Pinpoint the cell where the given text exists, returning its [x, y] midpoint coordinate. 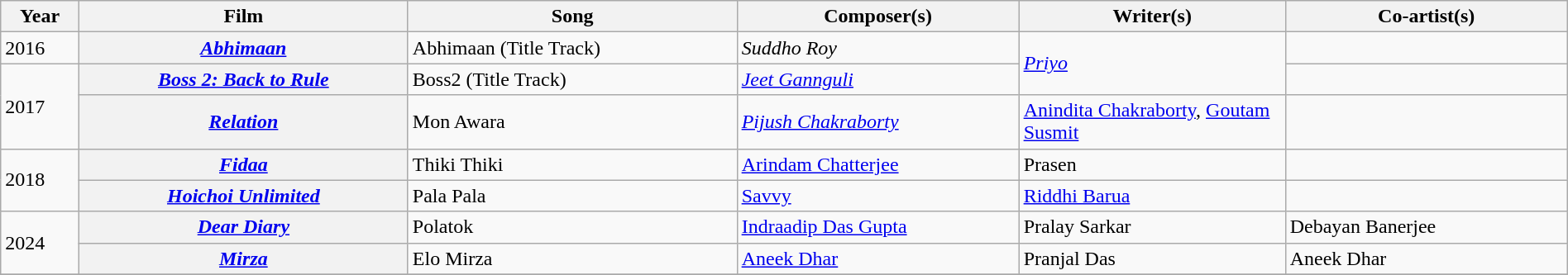
Prasen [1152, 164]
2016 [40, 48]
Savvy [878, 196]
Boss 2: Back to Rule [243, 79]
Debayan Banerjee [1426, 227]
Film [243, 17]
Mirza [243, 258]
2017 [40, 106]
Abhimaan (Title Track) [572, 48]
Composer(s) [878, 17]
Thiki Thiki [572, 164]
Co-artist(s) [1426, 17]
Hoichoi Unlimited [243, 196]
Priyo [1152, 64]
Pijush Chakraborty [878, 122]
Relation [243, 122]
Fidaa [243, 164]
Boss2 (Title Track) [572, 79]
Pralay Sarkar [1152, 227]
Pala Pala [572, 196]
Dear Diary [243, 227]
Pranjal Das [1152, 258]
Suddho Roy [878, 48]
Arindam Chatterjee [878, 164]
Elo Mirza [572, 258]
Abhimaan [243, 48]
Writer(s) [1152, 17]
Polatok [572, 227]
Song [572, 17]
Jeet Gannguli [878, 79]
Year [40, 17]
2024 [40, 243]
Mon Awara [572, 122]
Indraadip Das Gupta [878, 227]
2018 [40, 180]
Riddhi Barua [1152, 196]
Anindita Chakraborty, Goutam Susmit [1152, 122]
